Return the [x, y] coordinate for the center point of the cell that contains the specified text.  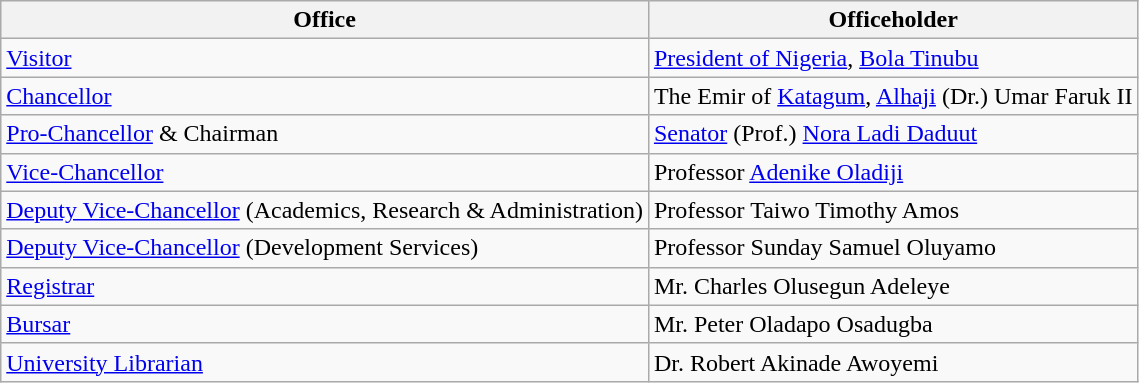
The Emir of Katagum, Alhaji (Dr.) Umar Faruk II [893, 96]
Registrar [325, 286]
Mr. Charles Olusegun Adeleye [893, 286]
Pro-Chancellor & Chairman [325, 134]
Professor Sunday Samuel Oluyamo [893, 248]
University Librarian [325, 362]
President of Nigeria, Bola Tinubu [893, 58]
Professor Taiwo Timothy Amos [893, 210]
Chancellor [325, 96]
Deputy Vice-Chancellor (Academics, Research & Administration) [325, 210]
Office [325, 20]
Officeholder [893, 20]
Bursar [325, 324]
Senator (Prof.) Nora Ladi Daduut [893, 134]
Deputy Vice-Chancellor (Development Services) [325, 248]
Visitor [325, 58]
Professor Adenike Oladiji [893, 172]
Dr. Robert Akinade Awoyemi [893, 362]
Mr. Peter Oladapo Osadugba [893, 324]
Vice-Chancellor [325, 172]
